Capture the cell that displays the provided text and extract its (X, Y) central coordinate. 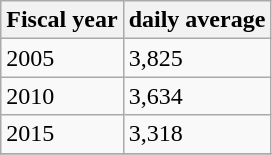
3,825 (197, 58)
3,318 (197, 134)
Fiscal year (62, 20)
2010 (62, 96)
daily average (197, 20)
2005 (62, 58)
3,634 (197, 96)
2015 (62, 134)
